Find where the given text appears and provide that cell's center as (X, Y) coordinate. 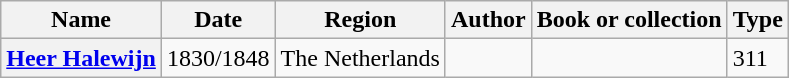
Type (758, 20)
Region (360, 20)
The Netherlands (360, 58)
Date (218, 20)
1830/1848 (218, 58)
Book or collection (629, 20)
Heer Halewijn (82, 58)
Name (82, 20)
311 (758, 58)
Author (488, 20)
